Identify which cell holds the provided text, then report its [X, Y] central coordinate. 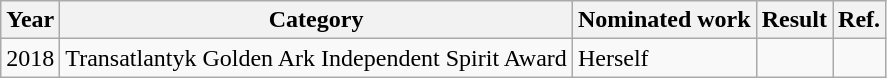
2018 [30, 58]
Herself [664, 58]
Result [794, 20]
Transatlantyk Golden Ark Independent Spirit Award [316, 58]
Category [316, 20]
Year [30, 20]
Nominated work [664, 20]
Ref. [860, 20]
